Detect which cell encompasses the target text, then output its [X, Y] center coordinate. 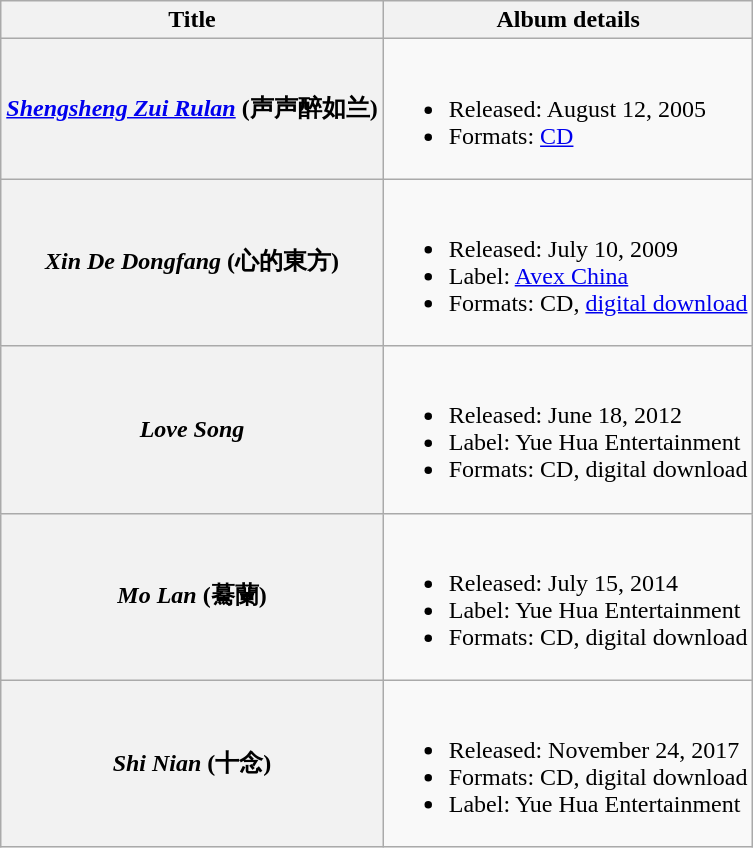
Released: July 10, 2009Label: Avex ChinaFormats: CD, digital download [568, 262]
Xin De Dongfang (心的東方) [192, 262]
Released: July 15, 2014Label: Yue Hua EntertainmentFormats: CD, digital download [568, 596]
Love Song [192, 430]
Title [192, 20]
Released: August 12, 2005Formats: CD [568, 109]
Shengsheng Zui Rulan (声声醉如兰) [192, 109]
Mo Lan (驀蘭) [192, 596]
Album details [568, 20]
Released: November 24, 2017Formats: CD, digital downloadLabel: Yue Hua Entertainment [568, 764]
Released: June 18, 2012Label: Yue Hua EntertainmentFormats: CD, digital download [568, 430]
Shi Nian (十念) [192, 764]
